Identify which cell holds the provided text, then report its (x, y) central coordinate. 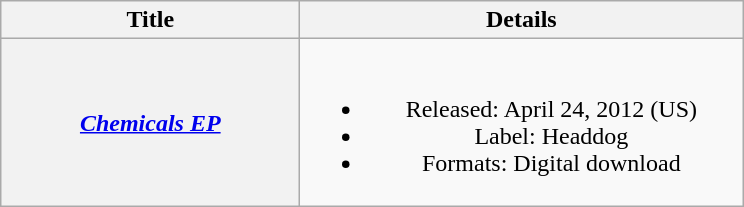
Released: April 24, 2012 (US)Label: HeaddogFormats: Digital download (522, 122)
Chemicals EP (150, 122)
Title (150, 20)
Details (522, 20)
